Output the (X, Y) coordinate of the center of the cell containing the given text.  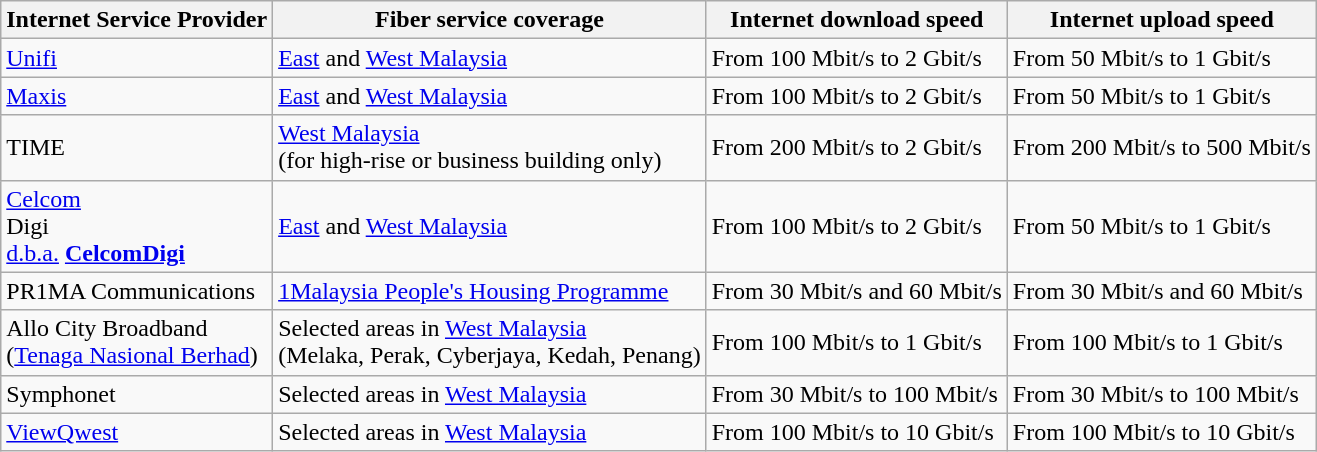
1Malaysia People's Housing Programme (490, 291)
CelcomDigid.b.a. CelcomDigi (137, 226)
Internet download speed (856, 20)
West Malaysia(for high-rise or business building only) (490, 148)
From 200 Mbit/s to 500 Mbit/s (1162, 148)
Fiber service coverage (490, 20)
Allo City Broadband(Tenaga Nasional Berhad) (137, 342)
Maxis (137, 96)
Internet upload speed (1162, 20)
Unifi (137, 58)
TIME (137, 148)
PR1MA Communications (137, 291)
Internet Service Provider (137, 20)
From 200 Mbit/s to 2 Gbit/s (856, 148)
Selected areas in West Malaysia(Melaka, Perak, Cyberjaya, Kedah, Penang) (490, 342)
ViewQwest (137, 432)
Symphonet (137, 394)
